For the text-containing cell, return its midpoint in [X, Y] coordinate format. 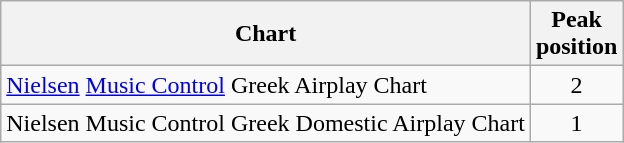
Chart [266, 34]
Nielsen Music Control Greek Airplay Chart [266, 85]
Peakposition [576, 34]
1 [576, 123]
2 [576, 85]
Nielsen Music Control Greek Domestic Airplay Chart [266, 123]
